Provide the [X, Y] coordinate of the cell's center where the given text is located.  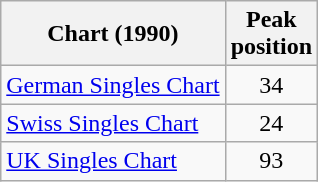
Chart (1990) [113, 34]
German Singles Chart [113, 85]
93 [271, 161]
Peakposition [271, 34]
UK Singles Chart [113, 161]
Swiss Singles Chart [113, 123]
34 [271, 85]
24 [271, 123]
